Locate the cell with the specified text and output its [X, Y] center coordinate. 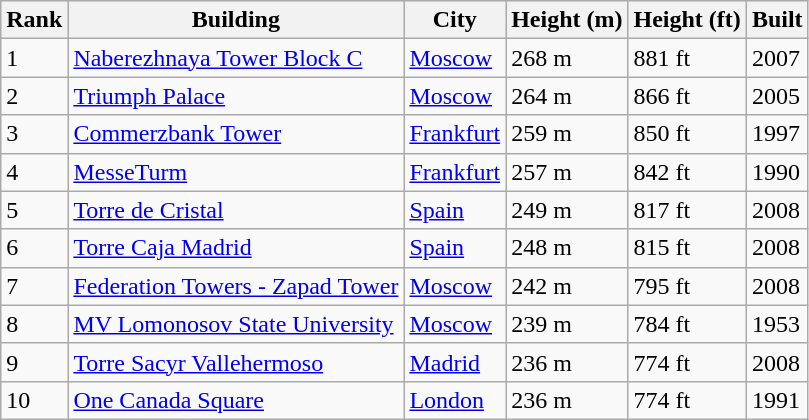
Height (ft) [687, 20]
259 m [567, 134]
9 [34, 362]
6 [34, 248]
1990 [777, 172]
815 ft [687, 248]
881 ft [687, 58]
842 ft [687, 172]
1 [34, 58]
Building [236, 20]
2005 [777, 96]
2 [34, 96]
4 [34, 172]
Torre Caja Madrid [236, 248]
London [455, 400]
Height (m) [567, 20]
Torre de Cristal [236, 210]
Federation Towers - Zapad Tower [236, 286]
8 [34, 324]
817 ft [687, 210]
7 [34, 286]
268 m [567, 58]
795 ft [687, 286]
Torre Sacyr Vallehermoso [236, 362]
Commerzbank Tower [236, 134]
850 ft [687, 134]
Rank [34, 20]
257 m [567, 172]
264 m [567, 96]
1997 [777, 134]
249 m [567, 210]
2007 [777, 58]
10 [34, 400]
1953 [777, 324]
Triumph Palace [236, 96]
Built [777, 20]
5 [34, 210]
City [455, 20]
3 [34, 134]
1991 [777, 400]
MesseTurm [236, 172]
784 ft [687, 324]
242 m [567, 286]
Naberezhnaya Tower Block C [236, 58]
248 m [567, 248]
One Canada Square [236, 400]
MV Lomonosov State University [236, 324]
239 m [567, 324]
Madrid [455, 362]
866 ft [687, 96]
